Pinpoint the cell where the given text exists, returning its [X, Y] midpoint coordinate. 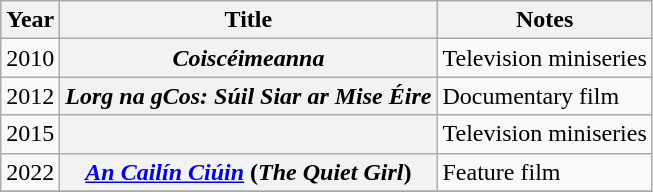
2010 [30, 58]
Title [248, 20]
Coiscéimeanna [248, 58]
Year [30, 20]
Documentary film [544, 96]
2015 [30, 134]
Lorg na gCos: Súil Siar ar Mise Éire [248, 96]
Feature film [544, 172]
Notes [544, 20]
2022 [30, 172]
2012 [30, 96]
An Cailín Ciúin (The Quiet Girl) [248, 172]
